Pinpoint the cell where the given text exists, returning its (X, Y) midpoint coordinate. 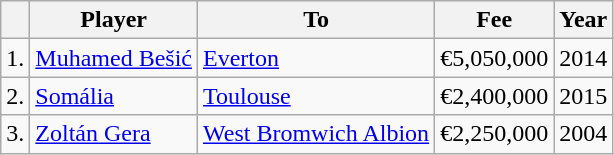
€2,250,000 (494, 134)
€2,400,000 (494, 96)
2004 (584, 134)
2014 (584, 58)
3. (16, 134)
Muhamed Bešić (114, 58)
Everton (316, 58)
Zoltán Gera (114, 134)
West Bromwich Albion (316, 134)
Toulouse (316, 96)
€5,050,000 (494, 58)
2. (16, 96)
Somália (114, 96)
2015 (584, 96)
Year (584, 20)
1. (16, 58)
To (316, 20)
Player (114, 20)
Fee (494, 20)
